Detect which cell encompasses the target text, then output its (X, Y) center coordinate. 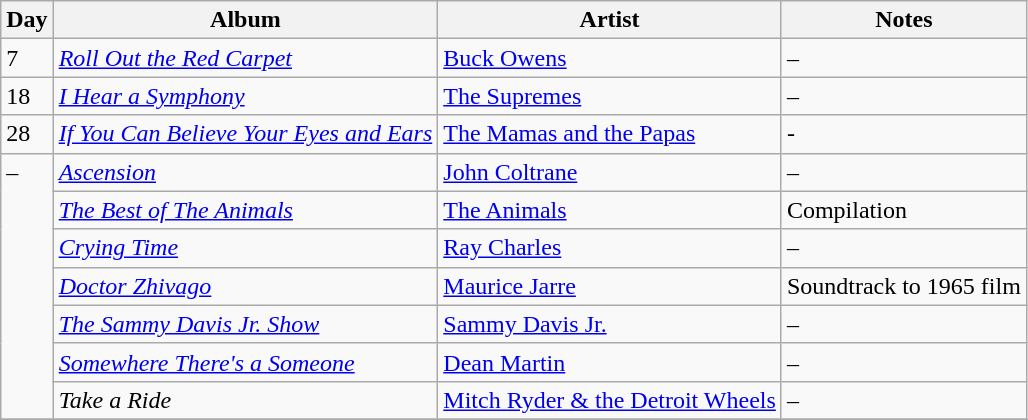
The Animals (610, 210)
Doctor Zhivago (246, 286)
Buck Owens (610, 58)
Soundtrack to 1965 film (904, 286)
Maurice Jarre (610, 286)
- (904, 134)
Sammy Davis Jr. (610, 324)
Day (27, 20)
I Hear a Symphony (246, 96)
Dean Martin (610, 362)
7 (27, 58)
Crying Time (246, 248)
Roll Out the Red Carpet (246, 58)
Ray Charles (610, 248)
Somewhere There's a Someone (246, 362)
Mitch Ryder & the Detroit Wheels (610, 400)
The Sammy Davis Jr. Show (246, 324)
The Mamas and the Papas (610, 134)
John Coltrane (610, 172)
Artist (610, 20)
Take a Ride (246, 400)
The Best of The Animals (246, 210)
Ascension (246, 172)
Notes (904, 20)
Album (246, 20)
The Supremes (610, 96)
If You Can Believe Your Eyes and Ears (246, 134)
Compilation (904, 210)
18 (27, 96)
28 (27, 134)
